Return the (X, Y) coordinate for the center point of the cell that contains the specified text.  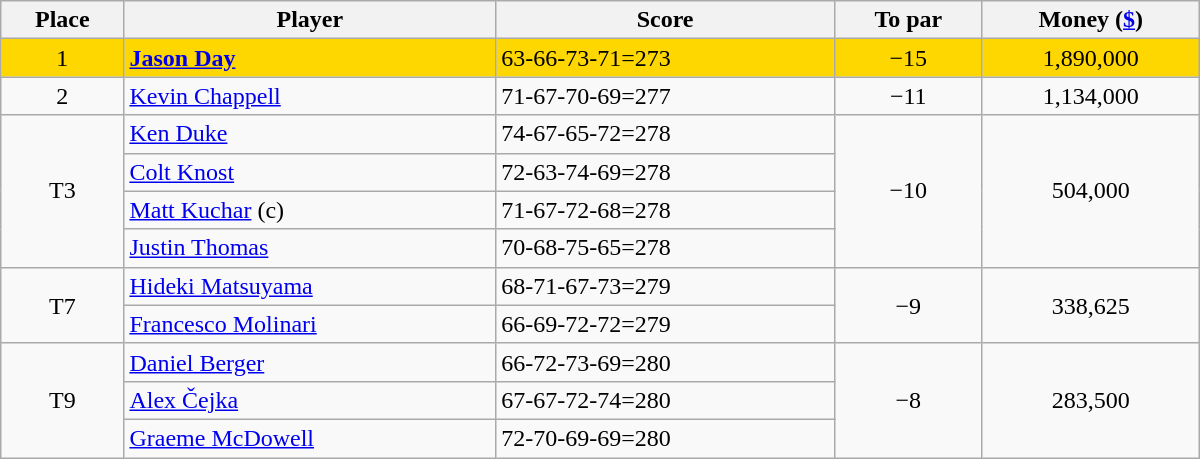
67-67-72-74=280 (666, 400)
−11 (908, 96)
Player (310, 20)
Place (62, 20)
To par (908, 20)
T3 (62, 191)
2 (62, 96)
1,890,000 (1090, 58)
T9 (62, 400)
−15 (908, 58)
−10 (908, 191)
66-72-73-69=280 (666, 362)
Kevin Chappell (310, 96)
Colt Knost (310, 172)
Alex Čejka (310, 400)
Jason Day (310, 58)
Ken Duke (310, 134)
Daniel Berger (310, 362)
74-67-65-72=278 (666, 134)
70-68-75-65=278 (666, 248)
72-63-74-69=278 (666, 172)
63-66-73-71=273 (666, 58)
Justin Thomas (310, 248)
504,000 (1090, 191)
Francesco Molinari (310, 324)
283,500 (1090, 400)
Hideki Matsuyama (310, 286)
Score (666, 20)
338,625 (1090, 305)
−9 (908, 305)
1,134,000 (1090, 96)
72-70-69-69=280 (666, 438)
Money ($) (1090, 20)
71-67-72-68=278 (666, 210)
Graeme McDowell (310, 438)
T7 (62, 305)
68-71-67-73=279 (666, 286)
66-69-72-72=279 (666, 324)
71-67-70-69=277 (666, 96)
1 (62, 58)
Matt Kuchar (c) (310, 210)
−8 (908, 400)
